Provide the (X, Y) coordinate of the cell's center where the given text is located.  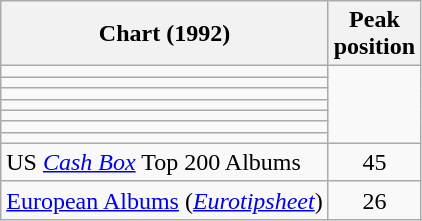
45 (374, 162)
26 (374, 200)
European Albums (Eurotipsheet) (164, 200)
Chart (1992) (164, 34)
US Cash Box Top 200 Albums (164, 162)
Peakposition (374, 34)
